Output the (X, Y) coordinate of the center of the cell containing the given text.  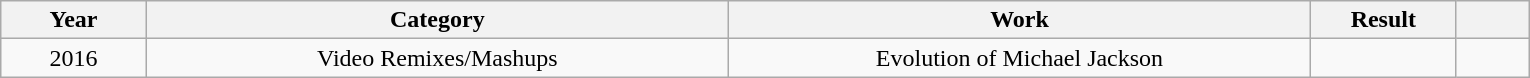
Video Remixes/Mashups (437, 58)
Work (1019, 20)
Category (437, 20)
Evolution of Michael Jackson (1019, 58)
Result (1384, 20)
2016 (74, 58)
Year (74, 20)
